Scan for the cell matching the given text and deliver its (X, Y) coordinate at center. 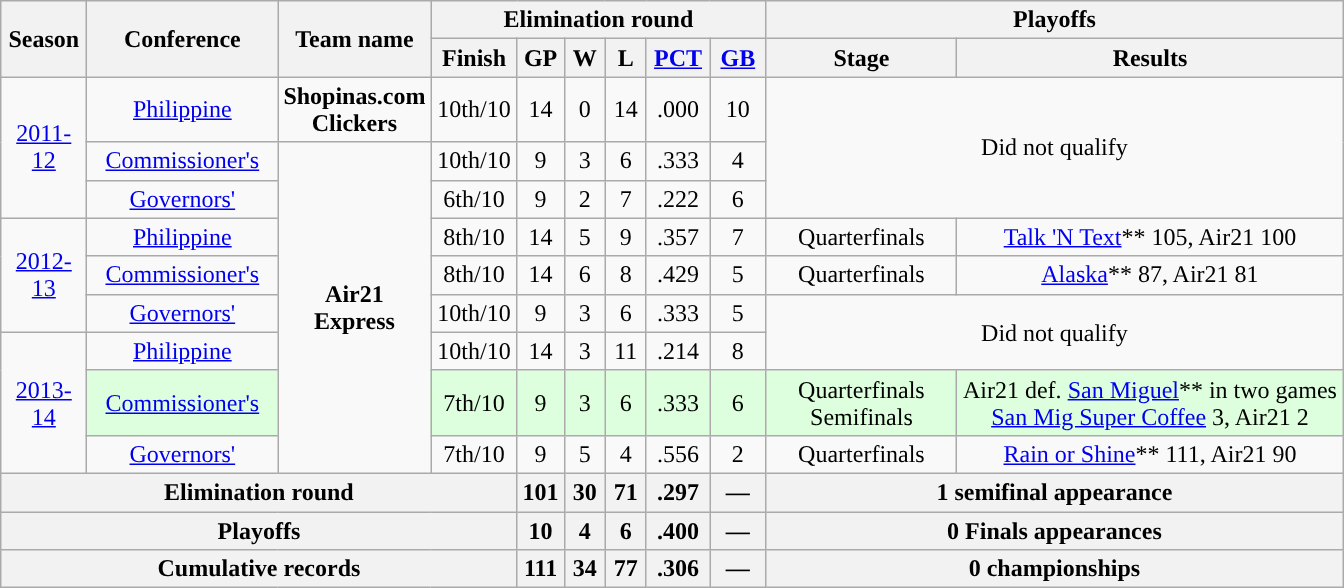
Shopinas.com Clickers (354, 110)
Alaska** 87, Air21 81 (1150, 275)
.000 (678, 110)
W (584, 58)
.222 (678, 199)
Conference (182, 39)
Stage (862, 58)
34 (584, 569)
PCT (678, 58)
Air21 def. San Miguel** in two games San Mig Super Coffee 3, Air21 2 (1150, 402)
11 (626, 351)
Air21 Express (354, 308)
101 (540, 492)
Finish (474, 58)
Rain or Shine** 111, Air21 90 (1150, 454)
2012-13 (44, 275)
77 (626, 569)
.429 (678, 275)
.556 (678, 454)
2011-12 (44, 148)
Team name (354, 39)
Quarterfinals Semifinals (862, 402)
0 championships (1054, 569)
0 Finals appearances (1054, 531)
0 (584, 110)
Season (44, 39)
.357 (678, 237)
71 (626, 492)
L (626, 58)
Results (1150, 58)
6th/10 (474, 199)
GP (540, 58)
Talk 'N Text** 105, Air21 100 (1150, 237)
2013-14 (44, 402)
.400 (678, 531)
1 semifinal appearance (1054, 492)
Cumulative records (259, 569)
GB (738, 58)
.306 (678, 569)
111 (540, 569)
.297 (678, 492)
.214 (678, 351)
30 (584, 492)
